Return (X, Y) of the center of cell containing provided text 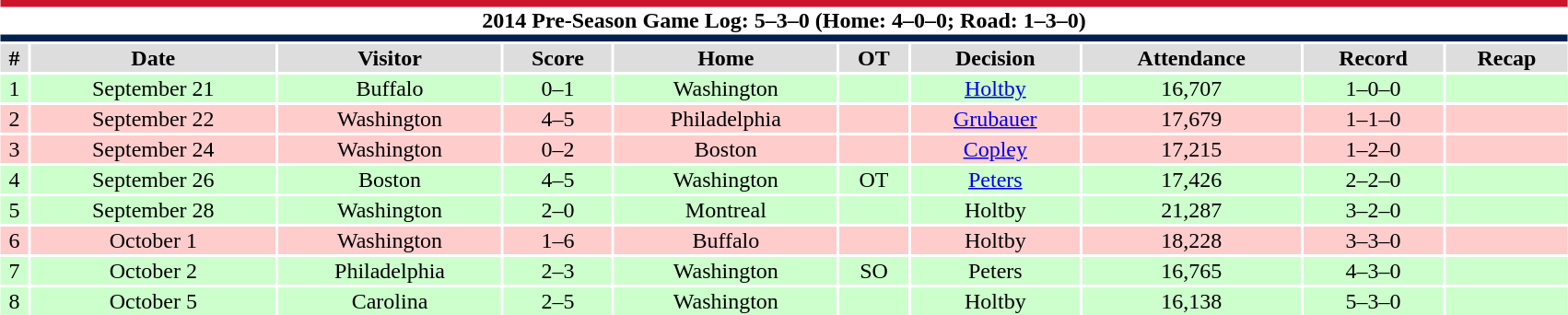
September 21 (153, 88)
September 26 (153, 180)
2014 Pre-Season Game Log: 5–3–0 (Home: 4–0–0; Road: 1–3–0) (784, 20)
SO (873, 271)
Carolina (389, 301)
Visitor (389, 58)
17,679 (1191, 119)
8 (15, 301)
3–2–0 (1373, 210)
Record (1373, 58)
3–3–0 (1373, 240)
17,426 (1191, 180)
1 (15, 88)
Date (153, 58)
16,765 (1191, 271)
16,707 (1191, 88)
September 24 (153, 149)
Score (558, 58)
Recap (1507, 58)
October 5 (153, 301)
October 1 (153, 240)
2–2–0 (1373, 180)
17,215 (1191, 149)
Montreal (726, 210)
Copley (995, 149)
4 (15, 180)
October 2 (153, 271)
5–3–0 (1373, 301)
# (15, 58)
September 28 (153, 210)
3 (15, 149)
0–2 (558, 149)
1–1–0 (1373, 119)
2–0 (558, 210)
2–5 (558, 301)
5 (15, 210)
2–3 (558, 271)
21,287 (1191, 210)
Decision (995, 58)
2 (15, 119)
1–0–0 (1373, 88)
1–2–0 (1373, 149)
18,228 (1191, 240)
September 22 (153, 119)
Grubauer (995, 119)
16,138 (1191, 301)
Attendance (1191, 58)
6 (15, 240)
1–6 (558, 240)
0–1 (558, 88)
4–3–0 (1373, 271)
Home (726, 58)
7 (15, 271)
